Search for the cell housing the specified text and yield its (X, Y) center coordinate. 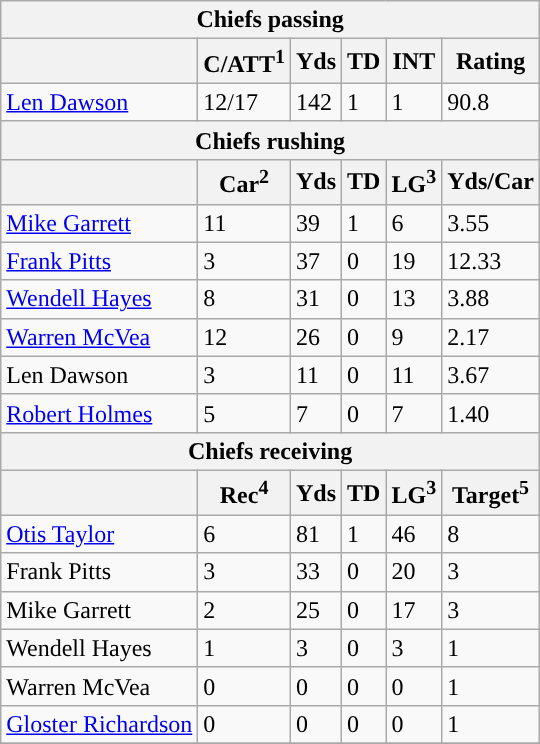
3.55 (491, 223)
39 (316, 223)
Rating (491, 62)
12/17 (244, 102)
17 (414, 610)
Chiefs receiving (270, 451)
INT (414, 62)
12.33 (491, 261)
2.17 (491, 337)
2 (244, 610)
20 (414, 572)
9 (414, 337)
Rec4 (244, 492)
3.67 (491, 375)
46 (414, 534)
13 (414, 299)
Car2 (244, 182)
C/ATT1 (244, 62)
Yds/Car (491, 182)
Chiefs rushing (270, 140)
37 (316, 261)
19 (414, 261)
142 (316, 102)
33 (316, 572)
Target5 (491, 492)
26 (316, 337)
Otis Taylor (100, 534)
90.8 (491, 102)
1.40 (491, 413)
3.88 (491, 299)
Chiefs passing (270, 20)
Robert Holmes (100, 413)
5 (244, 413)
12 (244, 337)
25 (316, 610)
Gloster Richardson (100, 724)
81 (316, 534)
31 (316, 299)
